Find where the given text appears and provide that cell's center as (x, y) coordinate. 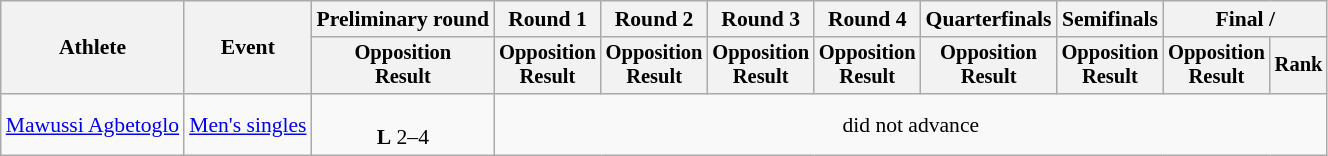
Mawussi Agbetoglo (92, 124)
Event (248, 48)
Round 3 (760, 19)
L 2–4 (404, 124)
Semifinals (1110, 19)
Quarterfinals (989, 19)
Athlete (92, 48)
did not advance (910, 124)
Men's singles (248, 124)
Rank (1299, 66)
Round 4 (868, 19)
Round 1 (548, 19)
Round 2 (654, 19)
Preliminary round (404, 19)
Final / (1245, 19)
